Pinpoint the cell where the given text exists, returning its [X, Y] midpoint coordinate. 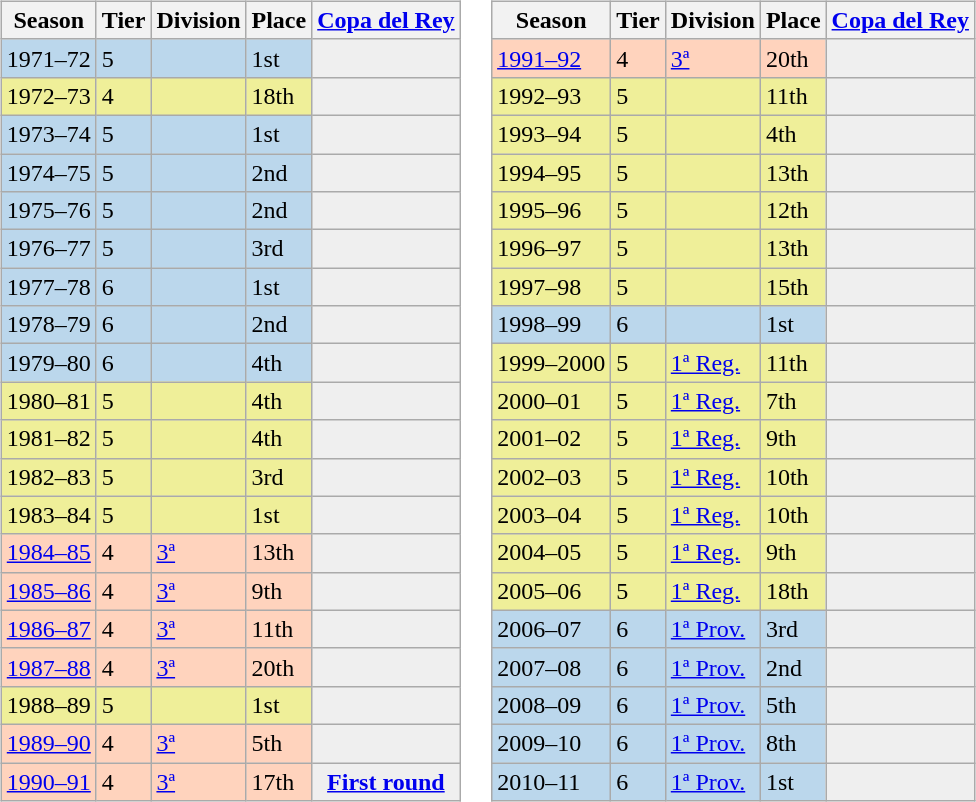
1995–96 [552, 211]
2001–02 [552, 439]
2006–07 [552, 629]
1989–90 [48, 743]
1986–87 [48, 629]
2004–05 [552, 553]
1975–76 [48, 211]
2009–10 [552, 743]
1982–83 [48, 477]
1997–98 [552, 287]
2003–04 [552, 515]
1984–85 [48, 553]
2005–06 [552, 591]
1996–97 [552, 249]
1977–78 [48, 287]
1974–75 [48, 173]
First round [386, 781]
1976–77 [48, 249]
1991–92 [552, 58]
1999–2000 [552, 363]
1983–84 [48, 515]
8th [793, 743]
2010–11 [552, 781]
17th [279, 781]
1992–93 [552, 96]
1973–74 [48, 134]
1979–80 [48, 363]
1998–99 [552, 325]
1972–73 [48, 96]
7th [793, 401]
1985–86 [48, 591]
1993–94 [552, 134]
1987–88 [48, 667]
1990–91 [48, 781]
1994–95 [552, 173]
2002–03 [552, 477]
1981–82 [48, 439]
2000–01 [552, 401]
1971–72 [48, 58]
1988–89 [48, 705]
12th [793, 211]
2008–09 [552, 705]
2007–08 [552, 667]
1978–79 [48, 325]
15th [793, 287]
1980–81 [48, 401]
